Search for the cell housing the specified text and yield its (X, Y) center coordinate. 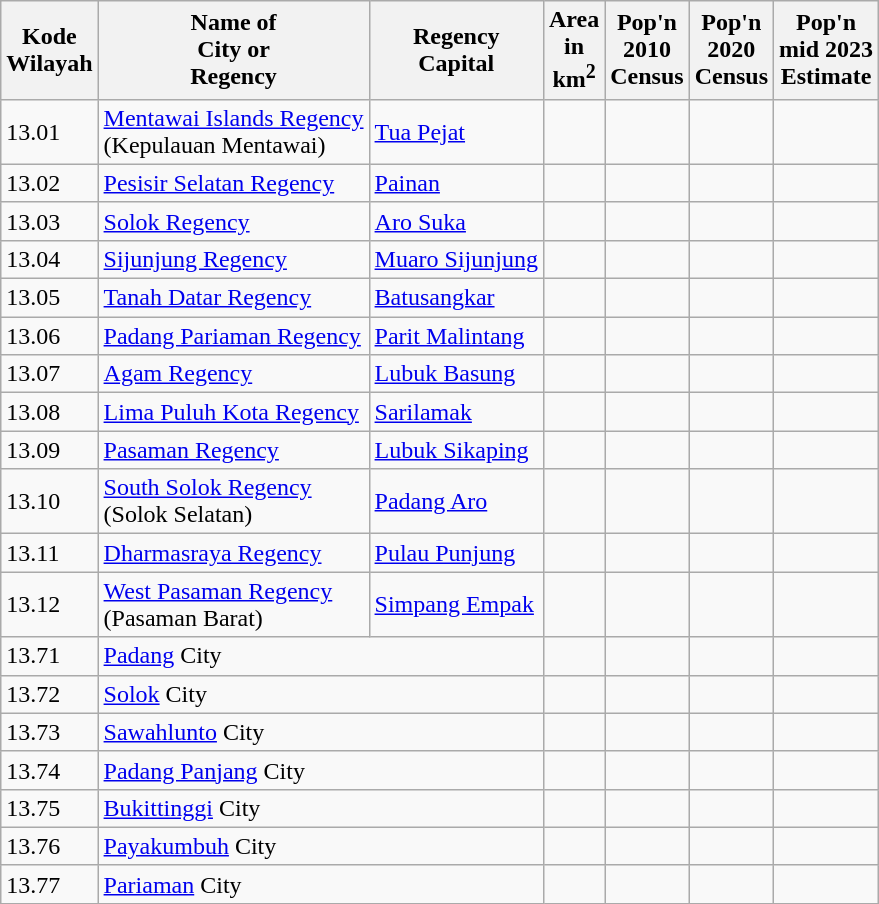
13.07 (50, 374)
Pulau Punjung (456, 553)
13.74 (50, 770)
13.11 (50, 553)
13.75 (50, 808)
Aro Suka (456, 221)
13.76 (50, 846)
Pariaman City (320, 884)
13.06 (50, 336)
Agam Regency (234, 374)
13.71 (50, 656)
13.73 (50, 732)
Lima Puluh Kota Regency (234, 412)
Padang City (320, 656)
Pasaman Regency (234, 450)
13.03 (50, 221)
West Pasaman Regency(Pasaman Barat) (234, 604)
13.05 (50, 298)
13.12 (50, 604)
Solok City (320, 694)
Sawahlunto City (320, 732)
Pesisir Selatan Regency (234, 183)
Lubuk Sikaping (456, 450)
Parit Malintang (456, 336)
Padang Pariaman Regency (234, 336)
13.04 (50, 259)
Solok Regency (234, 221)
Dharmasraya Regency (234, 553)
Painan (456, 183)
13.09 (50, 450)
Sijunjung Regency (234, 259)
Batusangkar (456, 298)
13.72 (50, 694)
Kode Wilayah (50, 50)
Pop'n 2010 Census (647, 50)
Name ofCity or Regency (234, 50)
13.08 (50, 412)
13.02 (50, 183)
RegencyCapital (456, 50)
Tanah Datar Regency (234, 298)
Padang Panjang City (320, 770)
Pop'n 2020 Census (731, 50)
Simpang Empak (456, 604)
Mentawai Islands Regency(Kepulauan Mentawai) (234, 132)
Pop'n mid 2023 Estimate (826, 50)
South Solok Regency(Solok Selatan) (234, 502)
13.10 (50, 502)
Sarilamak (456, 412)
13.01 (50, 132)
13.77 (50, 884)
Tua Pejat (456, 132)
Muaro Sijunjung (456, 259)
Padang Aro (456, 502)
Lubuk Basung (456, 374)
Area in km2 (574, 50)
Bukittinggi City (320, 808)
Payakumbuh City (320, 846)
